Return (X, Y) of the center of cell containing provided text 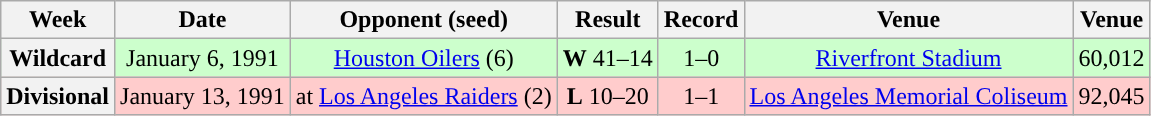
Result (608, 20)
1–0 (701, 58)
Opponent (seed) (424, 20)
92,045 (1112, 96)
Divisional (58, 96)
L 10–20 (608, 96)
January 13, 1991 (203, 96)
Record (701, 20)
Houston Oilers (6) (424, 58)
W 41–14 (608, 58)
Riverfront Stadium (908, 58)
at Los Angeles Raiders (2) (424, 96)
Date (203, 20)
Week (58, 20)
Wildcard (58, 58)
1–1 (701, 96)
Los Angeles Memorial Coliseum (908, 96)
January 6, 1991 (203, 58)
60,012 (1112, 58)
